For the text-containing cell, return its midpoint in [x, y] coordinate format. 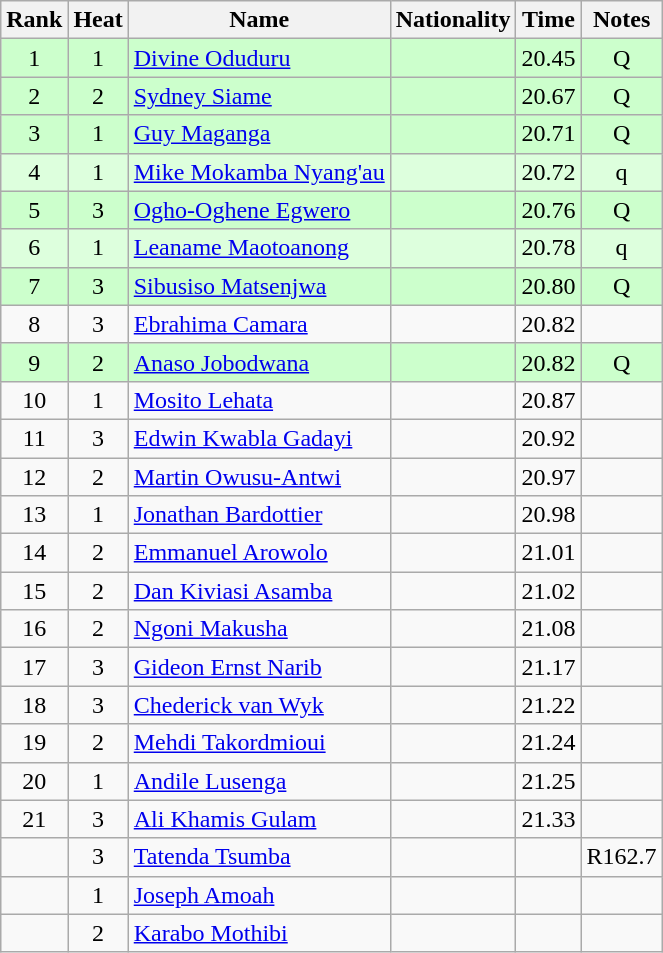
Ogho-Oghene Egwero [259, 210]
18 [34, 705]
5 [34, 210]
21.33 [548, 819]
Heat [98, 20]
Karabo Mothibi [259, 933]
Mike Mokamba Nyang'au [259, 172]
Emmanuel Arowolo [259, 553]
21.01 [548, 553]
Joseph Amoah [259, 895]
R162.7 [622, 857]
Gideon Ernst Narib [259, 667]
14 [34, 553]
21.02 [548, 591]
Andile Lusenga [259, 781]
15 [34, 591]
21 [34, 819]
21.22 [548, 705]
16 [34, 629]
21.08 [548, 629]
Sibusiso Matsenjwa [259, 286]
21.25 [548, 781]
21.17 [548, 667]
9 [34, 362]
20.71 [548, 134]
20.92 [548, 438]
Nationality [453, 20]
7 [34, 286]
Notes [622, 20]
13 [34, 515]
20.45 [548, 58]
10 [34, 400]
20.80 [548, 286]
Dan Kiviasi Asamba [259, 591]
Time [548, 20]
11 [34, 438]
20.78 [548, 248]
Chederick van Wyk [259, 705]
6 [34, 248]
Edwin Kwabla Gadayi [259, 438]
20.76 [548, 210]
20.87 [548, 400]
Rank [34, 20]
17 [34, 667]
12 [34, 477]
20.72 [548, 172]
20.97 [548, 477]
4 [34, 172]
Anaso Jobodwana [259, 362]
Mehdi Takordmioui [259, 743]
Tatenda Tsumba [259, 857]
20 [34, 781]
Divine Oduduru [259, 58]
Ali Khamis Gulam [259, 819]
Name [259, 20]
Martin Owusu-Antwi [259, 477]
20.67 [548, 96]
19 [34, 743]
21.24 [548, 743]
20.98 [548, 515]
Guy Maganga [259, 134]
8 [34, 324]
Jonathan Bardottier [259, 515]
Mosito Lehata [259, 400]
Ebrahima Camara [259, 324]
Ngoni Makusha [259, 629]
Leaname Maotoanong [259, 248]
Sydney Siame [259, 96]
